Provide the (x, y) coordinate of the cell's center where the given text is located.  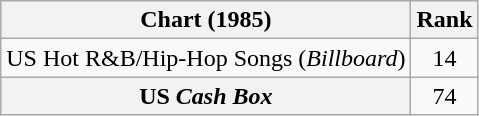
US Hot R&B/Hip-Hop Songs (Billboard) (206, 58)
Rank (444, 20)
US Cash Box (206, 96)
74 (444, 96)
14 (444, 58)
Chart (1985) (206, 20)
